Return the [x, y] coordinate for the center point of the cell that contains the specified text.  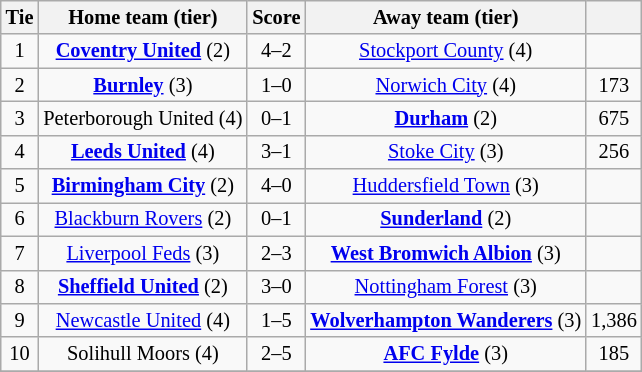
Sheffield United (2) [142, 287]
1–0 [276, 85]
5 [20, 186]
4 [20, 152]
Durham (2) [446, 118]
4–0 [276, 186]
256 [614, 152]
Away team (tier) [446, 17]
1 [20, 51]
3–1 [276, 152]
AFC Fylde (3) [446, 354]
Wolverhampton Wanderers (3) [446, 320]
Score [276, 17]
1–5 [276, 320]
Sunderland (2) [446, 219]
2 [20, 85]
Leeds United (4) [142, 152]
Liverpool Feds (3) [142, 253]
6 [20, 219]
Nottingham Forest (3) [446, 287]
Stoke City (3) [446, 152]
7 [20, 253]
2–5 [276, 354]
173 [614, 85]
10 [20, 354]
3–0 [276, 287]
4–2 [276, 51]
Peterborough United (4) [142, 118]
675 [614, 118]
3 [20, 118]
Norwich City (4) [446, 85]
Huddersfield Town (3) [446, 186]
West Bromwich Albion (3) [446, 253]
2–3 [276, 253]
1,386 [614, 320]
Solihull Moors (4) [142, 354]
Birmingham City (2) [142, 186]
185 [614, 354]
9 [20, 320]
8 [20, 287]
Tie [20, 17]
Newcastle United (4) [142, 320]
Home team (tier) [142, 17]
Blackburn Rovers (2) [142, 219]
Coventry United (2) [142, 51]
Stockport County (4) [446, 51]
Burnley (3) [142, 85]
